Search for the cell housing the specified text and yield its (X, Y) center coordinate. 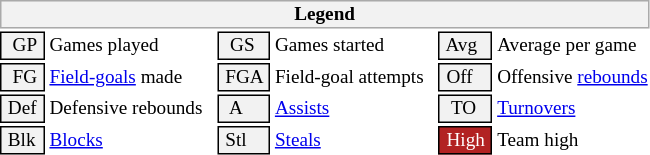
Assists (354, 108)
GS (244, 46)
Avg (466, 46)
TO (466, 108)
Stl (244, 140)
Legend (324, 14)
Defensive rebounds (131, 108)
Games started (354, 46)
Steals (354, 140)
A (244, 108)
Turnovers (573, 108)
Off (466, 77)
Def (22, 108)
Blk (22, 140)
Games played (131, 46)
Field-goal attempts (354, 77)
Team high (573, 140)
FG (22, 77)
Offensive rebounds (573, 77)
FGA (244, 77)
High (466, 140)
GP (22, 46)
Blocks (131, 140)
Average per game (573, 46)
Field-goals made (131, 77)
